Pinpoint the cell where the given text exists, returning its (X, Y) midpoint coordinate. 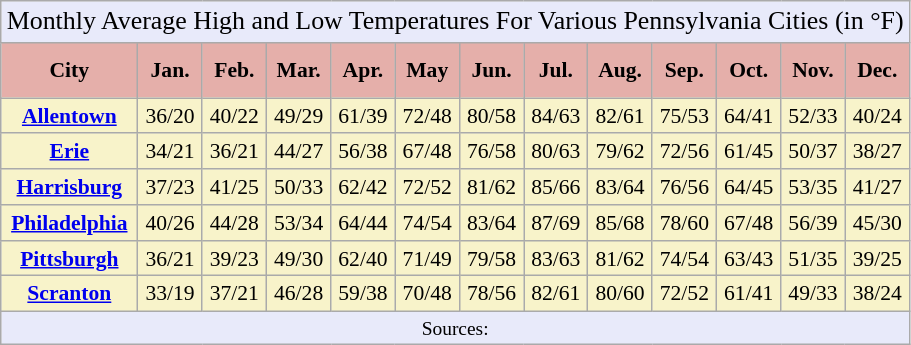
Apr. (363, 70)
72/56 (684, 152)
40/26 (170, 223)
56/38 (363, 152)
76/58 (491, 152)
38/27 (877, 152)
36/20 (170, 116)
50/37 (813, 152)
75/53 (684, 116)
37/23 (170, 187)
40/24 (877, 116)
80/60 (620, 294)
78/60 (684, 223)
64/45 (749, 187)
61/39 (363, 116)
64/41 (749, 116)
61/45 (749, 152)
49/30 (298, 259)
33/19 (170, 294)
71/49 (427, 259)
62/40 (363, 259)
Oct. (749, 70)
79/62 (620, 152)
53/35 (813, 187)
44/27 (298, 152)
Jan. (170, 70)
Monthly Average High and Low Temperatures For Various Pennsylvania Cities (in °F) (456, 22)
84/63 (556, 116)
76/56 (684, 187)
85/68 (620, 223)
41/25 (234, 187)
38/24 (877, 294)
Scranton (70, 294)
50/33 (298, 187)
72/48 (427, 116)
80/58 (491, 116)
63/43 (749, 259)
59/38 (363, 294)
45/30 (877, 223)
85/66 (556, 187)
40/22 (234, 116)
49/33 (813, 294)
Aug. (620, 70)
41/27 (877, 187)
46/28 (298, 294)
51/35 (813, 259)
Jul. (556, 70)
39/25 (877, 259)
39/23 (234, 259)
Mar. (298, 70)
62/42 (363, 187)
Pittsburgh (70, 259)
79/58 (491, 259)
64/44 (363, 223)
53/34 (298, 223)
Harrisburg (70, 187)
37/21 (234, 294)
61/41 (749, 294)
49/29 (298, 116)
Sep. (684, 70)
34/21 (170, 152)
Jun. (491, 70)
87/69 (556, 223)
Dec. (877, 70)
80/63 (556, 152)
Feb. (234, 70)
83/63 (556, 259)
Philadelphia (70, 223)
78/56 (491, 294)
44/28 (234, 223)
Allentown (70, 116)
56/39 (813, 223)
City (70, 70)
Nov. (813, 70)
52/33 (813, 116)
Sources: (456, 328)
Erie (70, 152)
May (427, 70)
70/48 (427, 294)
